Capture the cell that displays the provided text and extract its (X, Y) central coordinate. 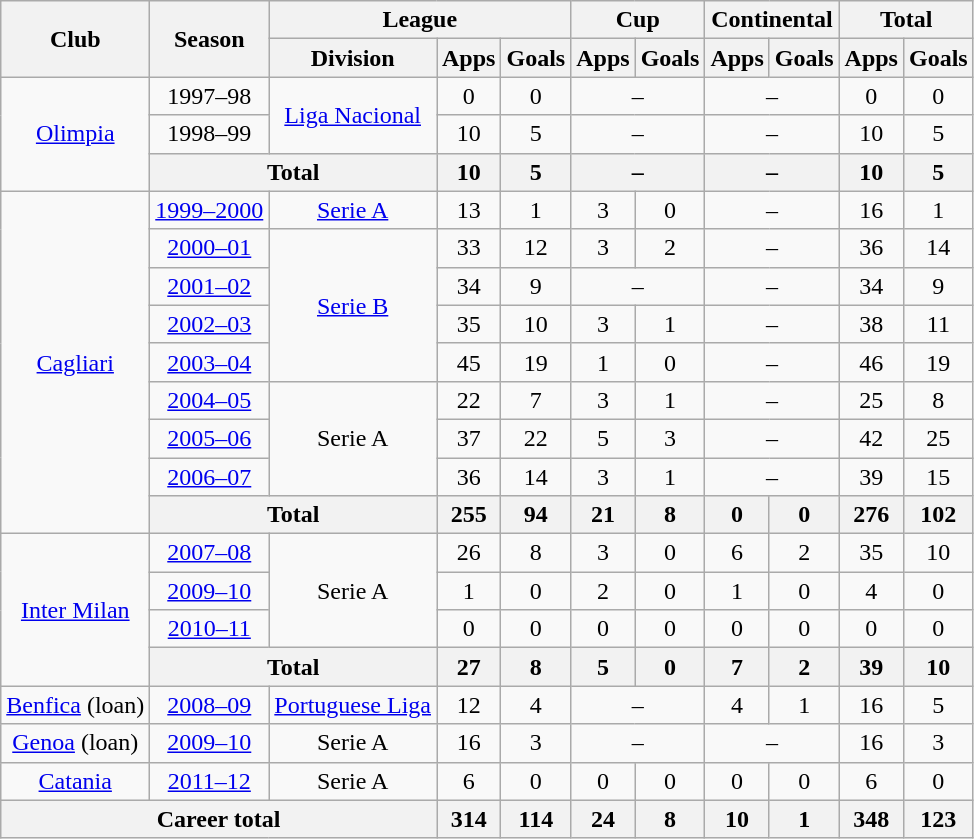
Olimpia (76, 134)
11 (938, 324)
Serie B (353, 305)
2010–11 (210, 629)
Season (210, 39)
2008–09 (210, 705)
46 (871, 362)
Catania (76, 781)
38 (871, 324)
348 (871, 819)
276 (871, 515)
255 (468, 515)
114 (536, 819)
37 (468, 438)
15 (938, 477)
1998–99 (210, 134)
2003–04 (210, 362)
League (420, 20)
94 (536, 515)
42 (871, 438)
2005–06 (210, 438)
27 (468, 667)
2006–07 (210, 477)
21 (603, 515)
45 (468, 362)
2000–01 (210, 248)
Club (76, 39)
2007–08 (210, 553)
2002–03 (210, 324)
2001–02 (210, 286)
Cup (638, 20)
1999–2000 (210, 210)
Genoa (loan) (76, 743)
13 (468, 210)
Inter Milan (76, 610)
314 (468, 819)
Continental (772, 20)
24 (603, 819)
123 (938, 819)
1997–98 (210, 96)
Division (353, 58)
2004–05 (210, 400)
26 (468, 553)
Portuguese Liga (353, 705)
33 (468, 248)
Liga Nacional (353, 115)
Career total (219, 819)
102 (938, 515)
Cagliari (76, 362)
2011–12 (210, 781)
Benfica (loan) (76, 705)
